Detect which cell encompasses the target text, then output its (x, y) center coordinate. 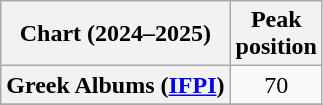
Greek Albums (IFPI) (116, 85)
Peakposition (276, 34)
70 (276, 85)
Chart (2024–2025) (116, 34)
